Search for the cell housing the specified text and yield its [X, Y] center coordinate. 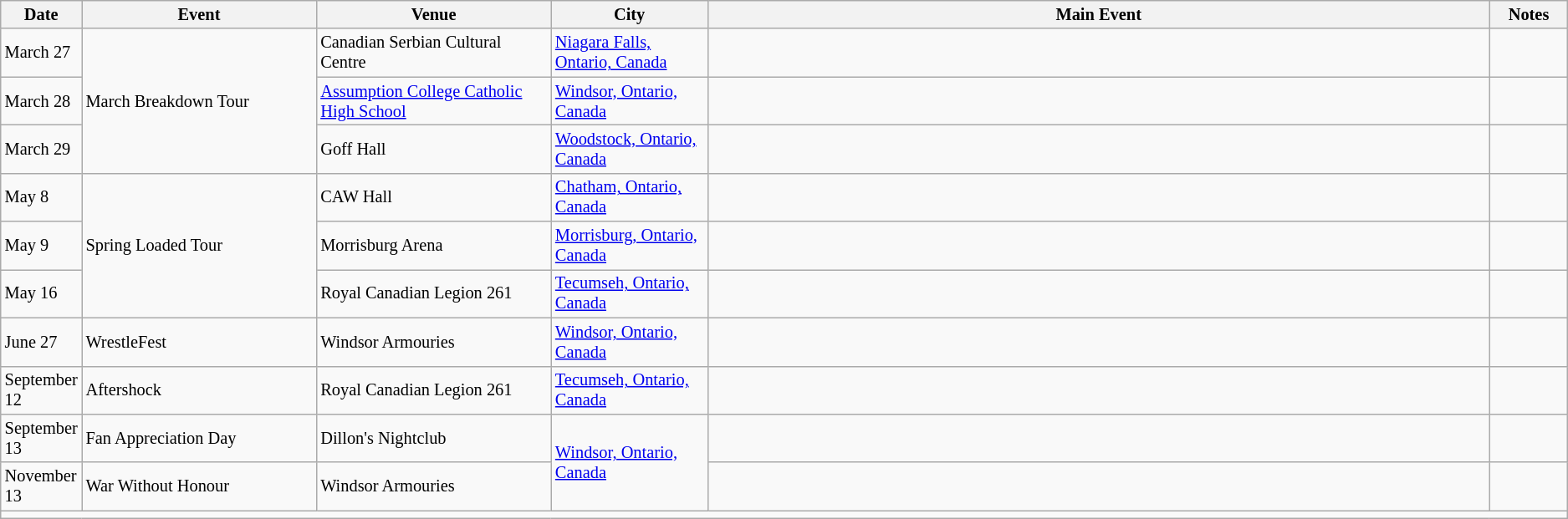
CAW Hall [433, 197]
Chatham, Ontario, Canada [629, 197]
September 12 [42, 390]
November 13 [42, 486]
September 13 [42, 438]
March 28 [42, 101]
Event [199, 14]
Morrisburg, Ontario, Canada [629, 246]
Main Event [1099, 14]
City [629, 14]
Woodstock, Ontario, Canada [629, 149]
WrestleFest [199, 342]
Dillon's Nightclub [433, 438]
Niagara Falls, Ontario, Canada [629, 53]
May 9 [42, 246]
Canadian Serbian Cultural Centre [433, 53]
May 8 [42, 197]
Notes [1529, 14]
Fan Appreciation Day [199, 438]
March 27 [42, 53]
Goff Hall [433, 149]
Assumption College Catholic High School [433, 101]
Venue [433, 14]
March 29 [42, 149]
War Without Honour [199, 486]
Spring Loaded Tour [199, 246]
Morrisburg Arena [433, 246]
June 27 [42, 342]
Date [42, 14]
Aftershock [199, 390]
March Breakdown Tour [199, 100]
May 16 [42, 293]
